Extract the (x, y) coordinate from the center of the cell holding the provided text.  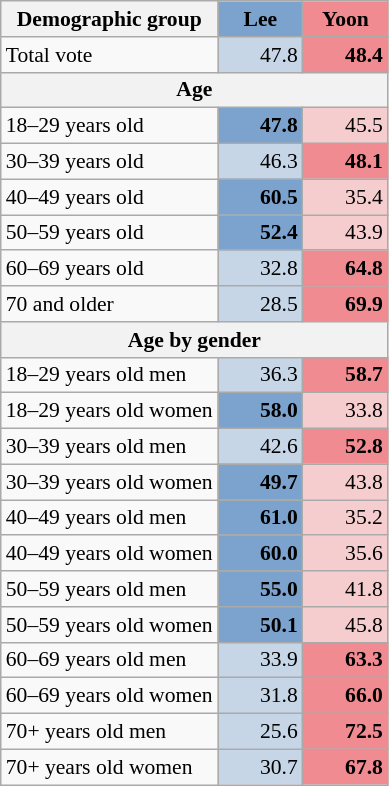
48.1 (346, 162)
28.5 (260, 304)
42.6 (260, 447)
70+ years old men (110, 732)
36.3 (260, 375)
43.8 (346, 482)
50–59 years old (110, 233)
48.4 (346, 55)
45.5 (346, 126)
55.0 (260, 589)
66.0 (346, 696)
Total vote (110, 55)
52.4 (260, 233)
46.3 (260, 162)
60.5 (260, 197)
50–59 years old women (110, 625)
60–69 years old men (110, 660)
18–29 years old (110, 126)
50.1 (260, 625)
31.8 (260, 696)
18–29 years old men (110, 375)
52.8 (346, 447)
18–29 years old women (110, 411)
50–59 years old men (110, 589)
69.9 (346, 304)
63.3 (346, 660)
30.7 (260, 767)
32.8 (260, 269)
25.6 (260, 732)
41.8 (346, 589)
40–49 years old women (110, 554)
30–39 years old women (110, 482)
Age by gender (194, 340)
Lee (260, 19)
61.0 (260, 518)
40–49 years old (110, 197)
67.8 (346, 767)
60–69 years old (110, 269)
43.9 (346, 233)
58.0 (260, 411)
64.8 (346, 269)
60–69 years old women (110, 696)
35.2 (346, 518)
35.6 (346, 554)
40–49 years old men (110, 518)
45.8 (346, 625)
30–39 years old men (110, 447)
60.0 (260, 554)
70+ years old women (110, 767)
72.5 (346, 732)
Age (194, 90)
70 and older (110, 304)
33.8 (346, 411)
30–39 years old (110, 162)
Demographic group (110, 19)
35.4 (346, 197)
Yoon (346, 19)
33.9 (260, 660)
58.7 (346, 375)
49.7 (260, 482)
